Detect which cell encompasses the target text, then output its (X, Y) center coordinate. 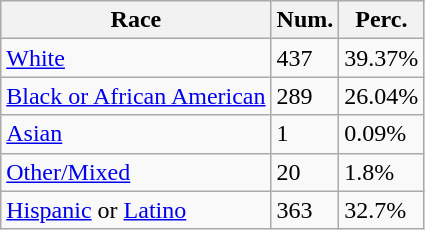
Other/Mixed (136, 172)
289 (305, 96)
Num. (305, 20)
1 (305, 134)
437 (305, 58)
Race (136, 20)
363 (305, 210)
Perc. (382, 20)
26.04% (382, 96)
1.8% (382, 172)
Hispanic or Latino (136, 210)
39.37% (382, 58)
32.7% (382, 210)
Black or African American (136, 96)
20 (305, 172)
0.09% (382, 134)
Asian (136, 134)
White (136, 58)
